Locate the cell with the specified text and output its [X, Y] center coordinate. 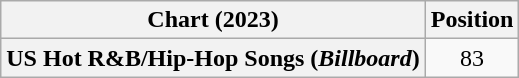
US Hot R&B/Hip-Hop Songs (Billboard) [213, 58]
Position [472, 20]
Chart (2023) [213, 20]
83 [472, 58]
